Extract the (X, Y) coordinate from the center of the cell holding the provided text.  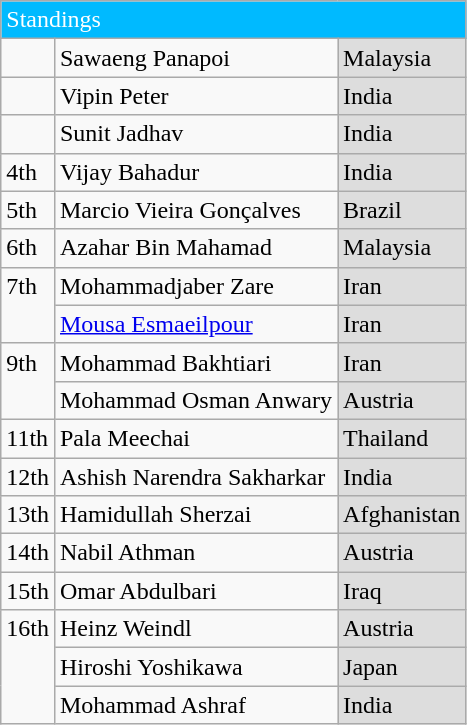
Afghanistan (402, 515)
12th (28, 477)
16th (28, 667)
7th (28, 305)
Brazil (402, 210)
Sawaeng Panapoi (196, 58)
Iraq (402, 591)
13th (28, 515)
Standings (234, 20)
Vijay Bahadur (196, 172)
Mousa Esmaeilpour (196, 324)
11th (28, 438)
14th (28, 553)
4th (28, 172)
Azahar Bin Mahamad (196, 248)
Mohammad Ashraf (196, 705)
Hiroshi Yoshikawa (196, 667)
Thailand (402, 438)
6th (28, 248)
Hamidullah Sherzai (196, 515)
Nabil Athman (196, 553)
Omar Abdulbari (196, 591)
Ashish Narendra Sakharkar (196, 477)
15th (28, 591)
Heinz Weindl (196, 629)
Japan (402, 667)
Mohammad Osman Anwary (196, 400)
Pala Meechai (196, 438)
9th (28, 381)
5th (28, 210)
Sunit Jadhav (196, 134)
Mohammadjaber Zare (196, 286)
Vipin Peter (196, 96)
Marcio Vieira Gonçalves (196, 210)
Mohammad Bakhtiari (196, 362)
